Return the [x, y] coordinate for the center point of the cell that contains the specified text.  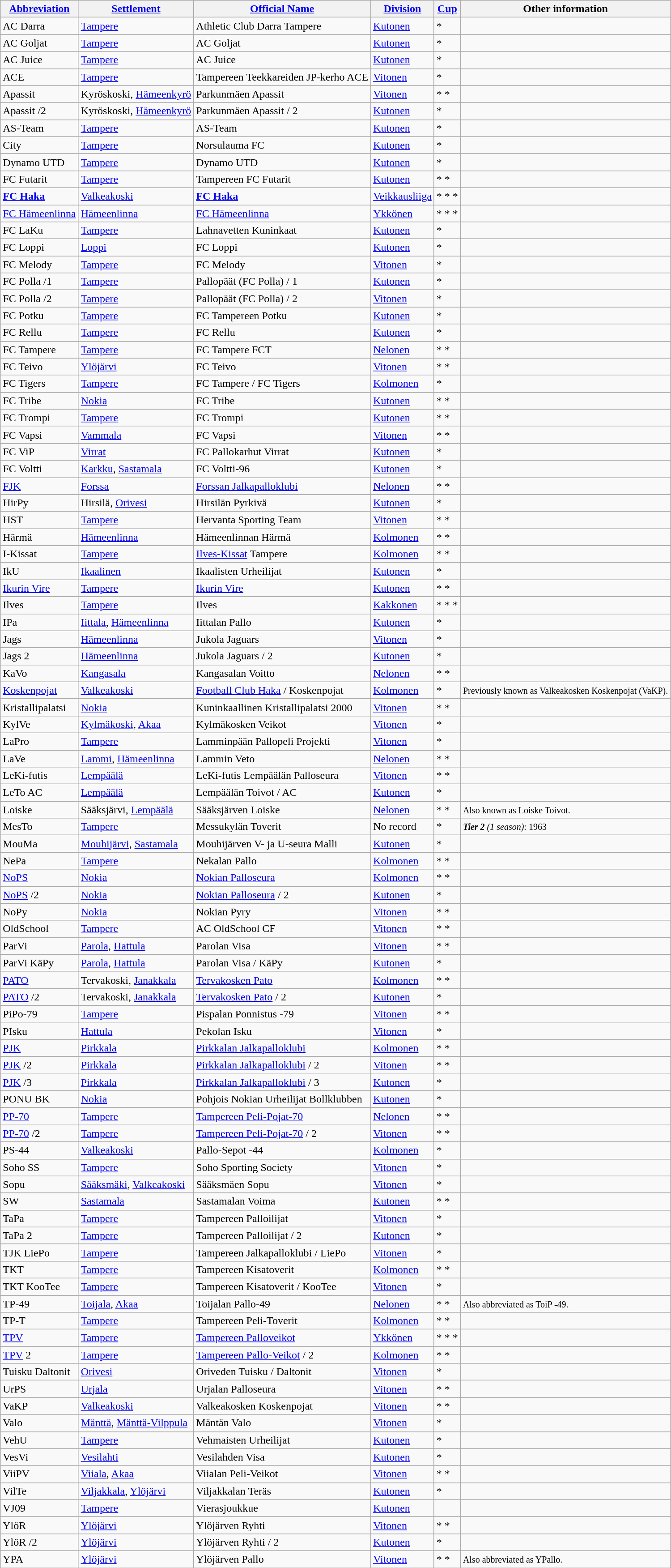
Hervanta Sporting Team [282, 520]
FC Polla /2 [39, 299]
ParVi [39, 946]
OldSchool [39, 929]
KylVe [39, 724]
FC Tampereen Potku [282, 316]
Official Name [282, 9]
Hattula [136, 1031]
YlöR [39, 1525]
Veikkausliiga [403, 196]
Karkku, Sastamala [136, 469]
TaPa [39, 1218]
Sastamalan Voima [282, 1201]
Kylmäkoski, Akaa [136, 724]
Nokian Palloseura / 2 [282, 895]
Urjalan Palloseura [282, 1389]
Loiske [39, 810]
Pallo-Sepot -44 [282, 1150]
FC Voltti-96 [282, 469]
Ylöjärven Ryhti / 2 [282, 1542]
HirPy [39, 503]
Nokian Pyry [282, 912]
PP-70 /2 [39, 1133]
Iittalan Pallo [282, 622]
Sääksjärven Loiske [282, 810]
VesVi [39, 1457]
MesTo [39, 827]
TJK LiePo [39, 1252]
Tampereen Peli-Toverit [282, 1321]
YPA [39, 1559]
SW [39, 1201]
IPa [39, 622]
ParVi KäPy [39, 963]
FC Tampere [39, 350]
FC Polla /1 [39, 282]
Sopu [39, 1184]
Pallopäät (FC Polla) / 2 [282, 299]
VaKP [39, 1406]
Viljakkalan Teräs [282, 1491]
Forssa [136, 486]
FC Voltti [39, 469]
Mouhijärvi, Sastamala [136, 844]
PATO [39, 980]
Tampereen Pallo-Veikot / 2 [282, 1355]
FJK [39, 486]
HST [39, 520]
TPV [39, 1338]
FC Pallokarhut Virrat [282, 452]
Tampereen Teekkareiden JP-kerho ACE [282, 77]
Nokian Palloseura [282, 878]
Lahnavetten Kuninkaat [282, 231]
Parolan Visa / KäPy [282, 963]
Pekolan Isku [282, 1031]
Tampereen Kisatoverit [282, 1269]
NoPy [39, 912]
Kylmäkosken Veikot [282, 724]
VJ09 [39, 1508]
PIsku [39, 1031]
Pirkkalan Jalkapalloklubi / 2 [282, 1065]
Soho SS [39, 1167]
LaVe [39, 759]
FC ViP [39, 452]
Vierasjoukkue [282, 1508]
Football Club Haka / Koskenpojat [282, 690]
Jags [39, 639]
MouMa [39, 844]
PS-44 [39, 1150]
Tampereen Peli-Pojat-70 [282, 1116]
Härmä [39, 537]
Sääksjärvi, Lempäälä [136, 810]
TP-49 [39, 1304]
Parolan Visa [282, 946]
Sääksmäki, Valkeakoski [136, 1184]
Vesilahti [136, 1457]
Toijalan Pallo-49 [282, 1304]
LeTo AC [39, 793]
Tampereen Palloilijat [282, 1218]
Sääksmäen Sopu [282, 1184]
FC Potku [39, 316]
Oriveden Tuisku / Daltonit [282, 1372]
FC Tigers [39, 384]
Mouhijärven V- ja U-seura Malli [282, 844]
Tuisku Daltonit [39, 1372]
Viiala, Akaa [136, 1474]
Ylöjärven Ryhti [282, 1525]
Athletic Club Darra Tampere [282, 26]
Tampereen Kisatoverit / KooTee [282, 1286]
PATO /2 [39, 997]
PJK /3 [39, 1082]
Lempäälän Toivot / AC [282, 793]
Tampereen Jalkapalloklubi / LiePo [282, 1252]
Parkunmäen Apassit / 2 [282, 111]
PONU BK [39, 1099]
No record [403, 827]
Cup [447, 9]
LeKi-futis Lempäälän Palloseura [282, 776]
Tampereen FC Futarit [282, 179]
NePa [39, 861]
Pohjois Nokian Urheilijat Bollklubben [282, 1099]
Division [403, 9]
Koskenpojat [39, 690]
LaPro [39, 741]
UrPS [39, 1389]
YlöR /2 [39, 1542]
I-Kissat [39, 554]
Vammala [136, 435]
Valkeakosken Koskenpojat [282, 1406]
Tampereen Palloilijat / 2 [282, 1235]
Pirkkalan Jalkapalloklubi [282, 1048]
Pispalan Ponnistus -79 [282, 1014]
PJK [39, 1048]
Kristallipalatsi [39, 707]
Lamminpään Pallopeli Projekti [282, 741]
Soho Sporting Society [282, 1167]
Tier 2 (1 season): 1963 [565, 827]
NoPS [39, 878]
Pirkkalan Jalkapalloklubi / 3 [282, 1082]
Also abbreviated as YPallo. [565, 1559]
Iittala, Hämeenlinna [136, 622]
Tampereen Palloveikot [282, 1338]
Forssan Jalkapalloklubi [282, 486]
Also abbreviated as ToiP -49. [565, 1304]
Tervakosken Pato [282, 980]
Nekalan Pallo [282, 861]
Norsulauma FC [282, 145]
Hirsilän Pyrkivä [282, 503]
TaPa 2 [39, 1235]
Sastamala [136, 1201]
Settlement [136, 9]
TP-T [39, 1321]
Tervakosken Pato / 2 [282, 997]
Kangasalan Voitto [282, 673]
Kangasala [136, 673]
FC Tampere / FC Tigers [282, 384]
Kakkonen [403, 605]
IkU [39, 571]
Apassit [39, 94]
Orivesi [136, 1372]
Viialan Peli-Veikot [282, 1474]
FC Futarit [39, 179]
Valo [39, 1423]
TKT [39, 1269]
Ikaalisten Urheilijat [282, 571]
Mänttä, Mänttä-Vilppula [136, 1423]
City [39, 145]
Viljakkala, Ylöjärvi [136, 1491]
Mäntän Valo [282, 1423]
LeKi-futis [39, 776]
Lammin Veto [282, 759]
Other information [565, 9]
Tampereen Peli-Pojat-70 / 2 [282, 1133]
PiPo-79 [39, 1014]
Hämeenlinnan Härmä [282, 537]
ACE [39, 77]
Kuninkaallinen Kristallipalatsi 2000 [282, 707]
AC OldSchool CF [282, 929]
Urjala [136, 1389]
Virrat [136, 452]
AC Darra [39, 26]
TKT KooTee [39, 1286]
Apassit /2 [39, 111]
Vesilahden Visa [282, 1457]
VilTe [39, 1491]
Loppi [136, 248]
Parkunmäen Apassit [282, 94]
FC LaKu [39, 231]
Previously known as Valkeakosken Koskenpojat (VaKP). [565, 690]
Pallopäät (FC Polla) / 1 [282, 282]
Abbreviation [39, 9]
Toijala, Akaa [136, 1304]
Ylöjärven Pallo [282, 1559]
PP-70 [39, 1116]
Lammi, Hämeenlinna [136, 759]
KaVo [39, 673]
ViiPV [39, 1474]
Messukylän Toverit [282, 827]
Ilves-Kissat Tampere [282, 554]
Hirsilä, Orivesi [136, 503]
Vehmaisten Urheilijat [282, 1440]
Also known as Loiske Toivot. [565, 810]
Jags 2 [39, 656]
Ikaalinen [136, 571]
Jukola Jaguars / 2 [282, 656]
Jukola Jaguars [282, 639]
PJK /2 [39, 1065]
VehU [39, 1440]
NoPS /2 [39, 895]
TPV 2 [39, 1355]
FC Tampere FCT [282, 350]
